Return the [X, Y] coordinate for the center point of the cell that contains the specified text.  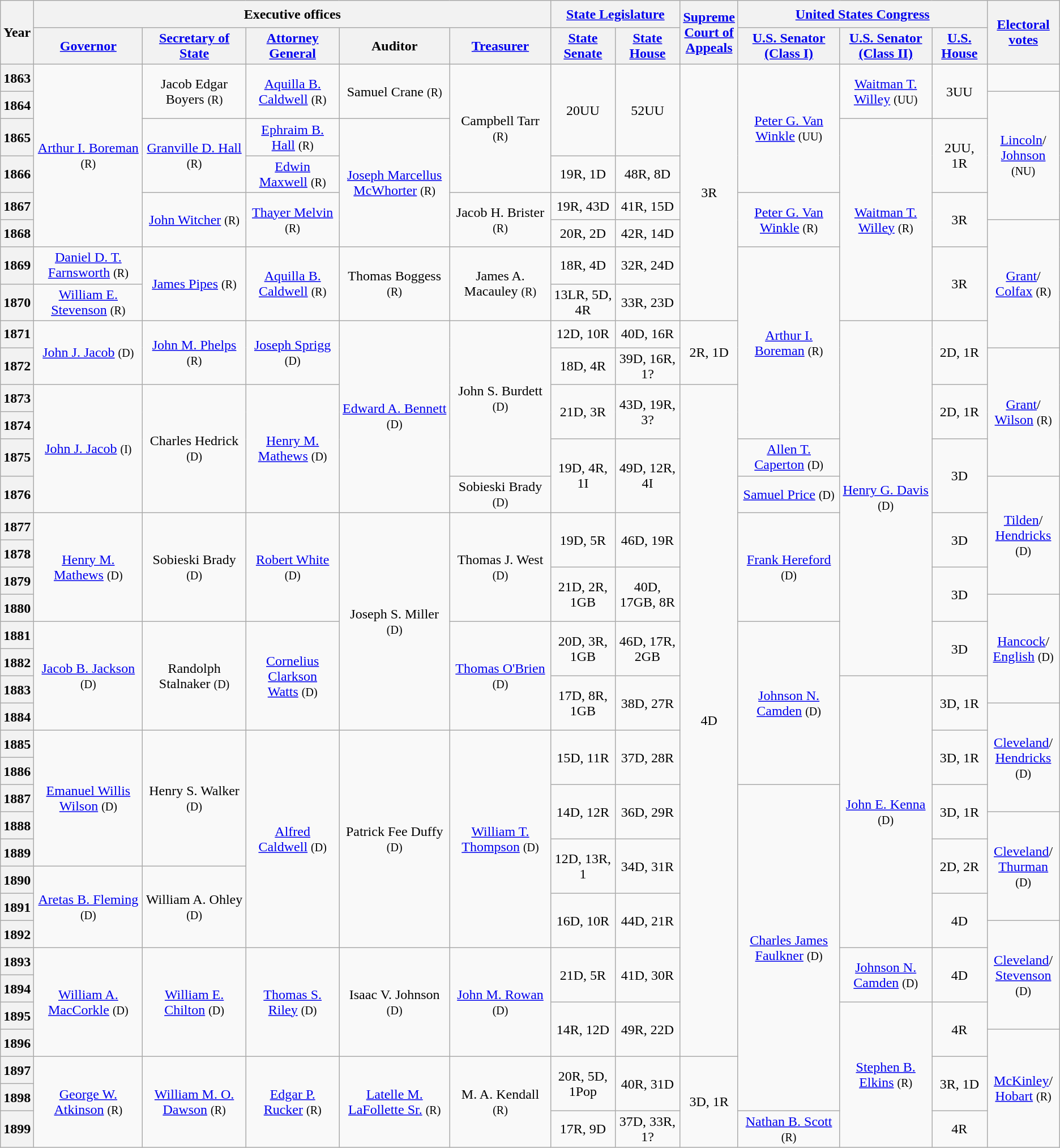
Samuel Price (D) [788, 494]
Grant/Wilson (R) [1023, 412]
44D, 21R [648, 920]
Executive offices [292, 14]
41D, 30R [648, 975]
21D, 3R [583, 412]
1870 [17, 302]
1896 [17, 1043]
Charles Hedrick (D) [194, 449]
Cleveland/Hendricks (D) [1023, 757]
Edgar P. Rucker (R) [292, 1102]
1880 [17, 608]
46D, 17R, 2GB [648, 648]
Charles James Faulkner (D) [788, 948]
20R, 2D [583, 233]
Stephen B. Elkins (R) [886, 1075]
34D, 31R [648, 866]
Thomas S. Riley (D) [292, 1002]
21D, 2R, 1GB [583, 594]
Samuel Crane (R) [394, 92]
Year [17, 33]
Jacob Edgar Boyers (R) [194, 92]
Joseph Sprigg (D) [292, 352]
1894 [17, 988]
20D, 3R, 1GB [583, 648]
18D, 4R [583, 366]
1865 [17, 137]
20R, 5D, 1Pop [583, 1083]
43D, 19R, 3? [648, 412]
Tilden/Hendricks (D) [1023, 535]
State House [648, 46]
19R, 1D [583, 174]
1884 [17, 716]
John S. Burdett (D) [501, 398]
3UU [959, 92]
Alfred Caldwell (D) [292, 839]
12D, 13R, 1 [583, 866]
49D, 12R, 4I [648, 476]
1876 [17, 494]
Robert White (D) [292, 567]
Randolph Stalnaker (D) [194, 676]
32R, 24D [648, 265]
1888 [17, 825]
McKinley/Hobart (R) [1023, 1089]
Peter G. Van Winkle (R) [788, 220]
1885 [17, 744]
Patrick Fee Duffy (D) [394, 839]
John J. Jacob (D) [88, 352]
1868 [17, 233]
39D, 16R, 1? [648, 366]
1899 [17, 1129]
52UU [648, 110]
37D, 33R, 1? [648, 1129]
Cornelius ClarksonWatts (D) [292, 676]
John M. Rowan (D) [501, 1002]
2UU, 1R [959, 156]
1863 [17, 78]
1891 [17, 907]
James A. Macauley (R) [501, 284]
3R, 1D [959, 1083]
1892 [17, 934]
38D, 27R [648, 703]
Jacob H. Brister (R) [501, 220]
46D, 19R [648, 540]
2R, 1D [709, 352]
13LR, 5D, 4R [583, 302]
1871 [17, 334]
1877 [17, 526]
Joseph MarcellusMcWhorter (R) [394, 183]
Cleveland/Thurman (D) [1023, 866]
Latelle M. LaFollette Sr. (R) [394, 1102]
James Pipes (R) [194, 284]
16D, 10R [583, 920]
14D, 12R [583, 812]
18R, 4D [583, 265]
40D, 17GB, 8R [648, 594]
Joseph S. Miller (D) [394, 621]
1897 [17, 1070]
40R, 31D [648, 1083]
Aretas B. Fleming (D) [88, 907]
20UU [583, 110]
State Legislature [616, 14]
19D, 5R [583, 540]
Thomas O'Brien (D) [501, 676]
1879 [17, 581]
1869 [17, 265]
1874 [17, 425]
Nathan B. Scott (R) [788, 1129]
William A. MacCorkle (D) [88, 1002]
Peter G. Van Winkle (UU) [788, 129]
Treasurer [501, 46]
1872 [17, 366]
Waitman T. Willey (UU) [886, 92]
Thomas Boggess (R) [394, 284]
Isaac V. Johnson (D) [394, 1002]
Thayer Melvin (R) [292, 220]
M. A. Kendall (R) [501, 1102]
1889 [17, 852]
John J. Jacob (I) [88, 449]
1881 [17, 635]
John E. Kenna (D) [886, 812]
36D, 29R [648, 812]
William A. Ohley (D) [194, 907]
1886 [17, 771]
Henry S. Walker (D) [194, 798]
12D, 10R [583, 334]
33R, 23D [648, 302]
U.S. Senator (Class I) [788, 46]
Ephraim B. Hall (R) [292, 137]
Auditor [394, 46]
Edward A. Bennett (D) [394, 417]
1864 [17, 105]
21D, 5R [583, 975]
Attorney General [292, 46]
Jacob B. Jackson (D) [88, 676]
1895 [17, 1015]
1882 [17, 662]
John Witcher (R) [194, 220]
1883 [17, 689]
1866 [17, 174]
Governor [88, 46]
Granville D. Hall (R) [194, 156]
U.S. Senator (Class II) [886, 46]
Campbell Tarr (R) [501, 129]
19R, 43D [583, 206]
1887 [17, 798]
Emanuel Willis Wilson (D) [88, 798]
41R, 15D [648, 206]
42R, 14D [648, 233]
Frank Hereford (D) [788, 567]
Hancock/English (D) [1023, 648]
48R, 8D [648, 174]
SupremeCourt ofAppeals [709, 33]
14R, 12D [583, 1029]
Allen T. Caperton (D) [788, 458]
John M. Phelps (R) [194, 352]
George W. Atkinson (R) [88, 1102]
40D, 16R [648, 334]
William M. O. Dawson (R) [194, 1102]
Daniel D. T. Farnsworth (R) [88, 265]
William E. Chilton (D) [194, 1002]
1878 [17, 553]
Waitman T. Willey (R) [886, 220]
49R, 22D [648, 1029]
United States Congress [862, 14]
17D, 8R, 1GB [583, 703]
Grant/Colfax (R) [1023, 284]
2D, 2R [959, 866]
William E. Stevenson (R) [88, 302]
37D, 28R [648, 757]
1873 [17, 398]
1875 [17, 458]
15D, 11R [583, 757]
Secretary of State [194, 46]
1890 [17, 880]
Edwin Maxwell (R) [292, 174]
U.S. House [959, 46]
17R, 9D [583, 1129]
State Senate [583, 46]
Thomas J. West (D) [501, 567]
Cleveland/Stevenson (D) [1023, 975]
1867 [17, 206]
Lincoln/Johnson (NU) [1023, 156]
1898 [17, 1097]
19D, 4R, 1I [583, 476]
1893 [17, 961]
William T. Thompson (D) [501, 839]
Henry G. Davis (D) [886, 498]
Electoralvotes [1023, 33]
